Find where the given text appears and provide that cell's center as (x, y) coordinate. 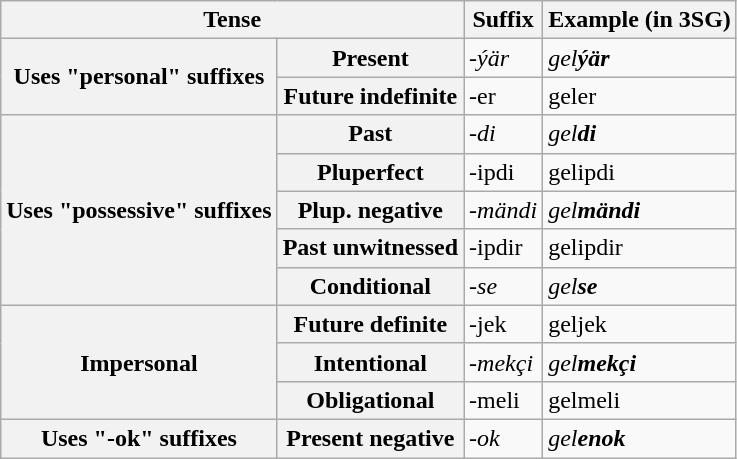
gelipdi (640, 172)
Suffix (504, 20)
gelipdir (640, 248)
Uses "-ok" suffixes (139, 438)
Future indefinite (370, 96)
-meli (504, 400)
Plup. negative (370, 210)
Past unwitnessed (370, 248)
Uses "personal" suffixes (139, 77)
-ipdi (504, 172)
-jek (504, 324)
Example (in 3SG) (640, 20)
gelmekçi (640, 362)
Pluperfect (370, 172)
Obligational (370, 400)
Present negative (370, 438)
Past (370, 134)
Tense (232, 20)
-di (504, 134)
-mekçi (504, 362)
Intentional (370, 362)
gelmeli (640, 400)
-er (504, 96)
Uses "possessive" suffixes (139, 210)
-ýär (504, 58)
Future definite (370, 324)
gelenok (640, 438)
gelse (640, 286)
-ok (504, 438)
Impersonal (139, 362)
-ipdir (504, 248)
geljek (640, 324)
-mändi (504, 210)
-se (504, 286)
Present (370, 58)
geler (640, 96)
Conditional (370, 286)
gelmändi (640, 210)
geldi (640, 134)
gelýär (640, 58)
